Search for the cell housing the specified text and yield its (x, y) center coordinate. 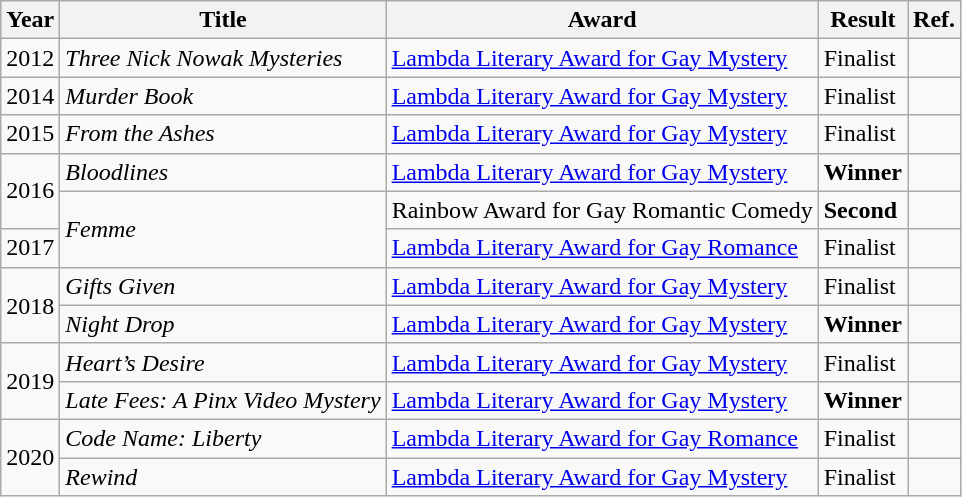
2017 (30, 248)
2015 (30, 134)
Femme (223, 229)
Award (602, 20)
Late Fees: A Pinx Video Mystery (223, 400)
Three Nick Nowak Mysteries (223, 58)
Gifts Given (223, 286)
2014 (30, 96)
2016 (30, 191)
Rewind (223, 477)
Second (862, 210)
Night Drop (223, 324)
2012 (30, 58)
2020 (30, 457)
From the Ashes (223, 134)
Rainbow Award for Gay Romantic Comedy (602, 210)
Title (223, 20)
Ref. (934, 20)
2019 (30, 381)
Year (30, 20)
Heart’s Desire (223, 362)
Result (862, 20)
2018 (30, 305)
Bloodlines (223, 172)
Murder Book (223, 96)
Code Name: Liberty (223, 438)
